Pinpoint the cell where the given text exists, returning its [X, Y] midpoint coordinate. 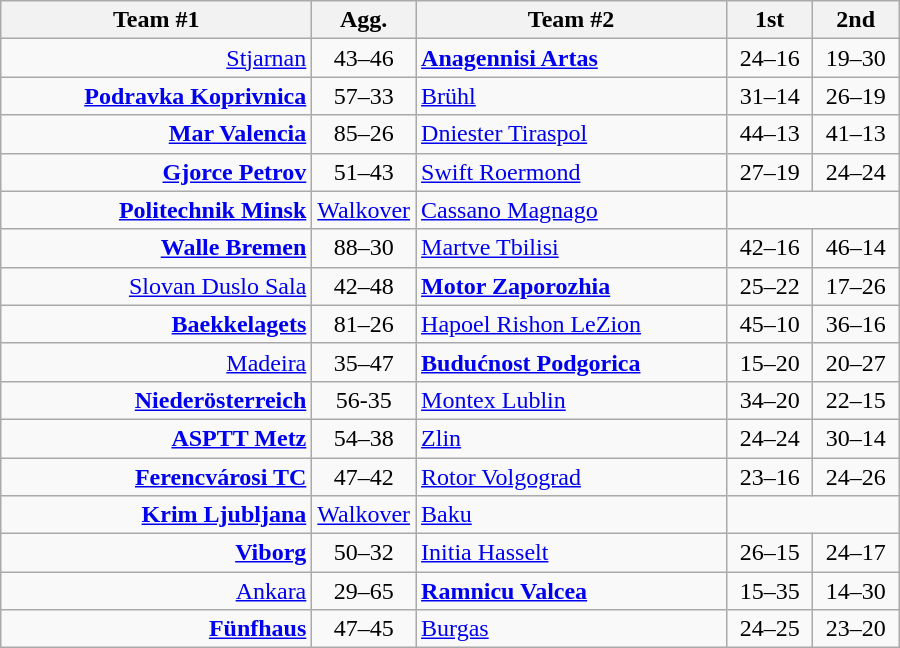
29–65 [364, 591]
Hapoel Rishon LeZion [572, 324]
50–32 [364, 553]
22–15 [856, 400]
Initia Hasselt [572, 553]
81–26 [364, 324]
Rotor Volgograd [572, 477]
Zlin [572, 438]
42–16 [770, 248]
Swift Roermond [572, 172]
34–20 [770, 400]
2nd [856, 20]
15–20 [770, 362]
Martve Tbilisi [572, 248]
26–15 [770, 553]
20–27 [856, 362]
Anagennisi Artas [572, 58]
23–20 [856, 629]
42–48 [364, 286]
Burgas [572, 629]
Baku [572, 515]
Montex Lublin [572, 400]
Gjorce Petrov [156, 172]
Dniester Tiraspol [572, 134]
Walle Bremen [156, 248]
47–42 [364, 477]
24–17 [856, 553]
51–43 [364, 172]
36–16 [856, 324]
ASPTT Metz [156, 438]
Mar Valencia [156, 134]
17–26 [856, 286]
85–26 [364, 134]
Motor Zaporozhia [572, 286]
41–13 [856, 134]
23–16 [770, 477]
Ankara [156, 591]
14–30 [856, 591]
Ramnicu Valcea [572, 591]
Team #2 [572, 20]
25–22 [770, 286]
24–25 [770, 629]
Baekkelagets [156, 324]
26–19 [856, 96]
24–26 [856, 477]
Agg. [364, 20]
30–14 [856, 438]
Brühl [572, 96]
Budućnost Podgorica [572, 362]
46–14 [856, 248]
57–33 [364, 96]
Madeira [156, 362]
54–38 [364, 438]
45–10 [770, 324]
56-35 [364, 400]
31–14 [770, 96]
1st [770, 20]
88–30 [364, 248]
15–35 [770, 591]
19–30 [856, 58]
Viborg [156, 553]
Fünfhaus [156, 629]
47–45 [364, 629]
Ferencvárosi TC [156, 477]
Niederösterreich [156, 400]
43–46 [364, 58]
Slovan Duslo Sala [156, 286]
44–13 [770, 134]
Krim Ljubljana [156, 515]
Stjarnan [156, 58]
35–47 [364, 362]
Podravka Koprivnica [156, 96]
Cassano Magnago [572, 210]
24–16 [770, 58]
Team #1 [156, 20]
27–19 [770, 172]
Politechnik Minsk [156, 210]
